Detect which cell encompasses the target text, then output its (X, Y) center coordinate. 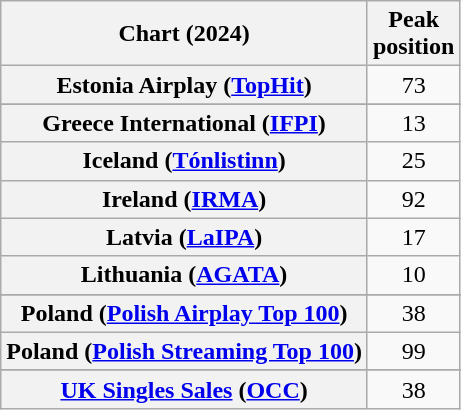
Iceland (Tónlistinn) (184, 161)
Poland (Polish Streaming Top 100) (184, 351)
17 (413, 237)
Poland (Polish Airplay Top 100) (184, 313)
25 (413, 161)
13 (413, 123)
Lithuania (AGATA) (184, 275)
73 (413, 85)
10 (413, 275)
Ireland (IRMA) (184, 199)
Peakposition (413, 34)
Latvia (LaIPA) (184, 237)
99 (413, 351)
92 (413, 199)
Estonia Airplay (TopHit) (184, 85)
Greece International (IFPI) (184, 123)
UK Singles Sales (OCC) (184, 389)
Chart (2024) (184, 34)
